Locate the cell with the specified text and output its (X, Y) center coordinate. 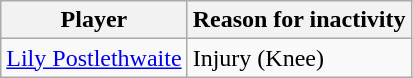
Reason for inactivity (299, 20)
Lily Postlethwaite (94, 58)
Injury (Knee) (299, 58)
Player (94, 20)
